Extract the [X, Y] coordinate from the center of the cell holding the provided text.  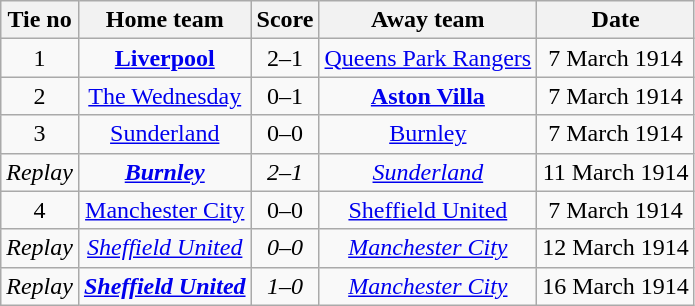
Away team [428, 20]
11 March 1914 [616, 172]
Aston Villa [428, 96]
Score [285, 20]
3 [40, 134]
Tie no [40, 20]
Queens Park Rangers [428, 58]
Date [616, 20]
Home team [164, 20]
12 March 1914 [616, 248]
2 [40, 96]
Liverpool [164, 58]
1–0 [285, 286]
0–1 [285, 96]
1 [40, 58]
The Wednesday [164, 96]
4 [40, 210]
16 March 1914 [616, 286]
